Locate the cell with the specified text and output its [x, y] center coordinate. 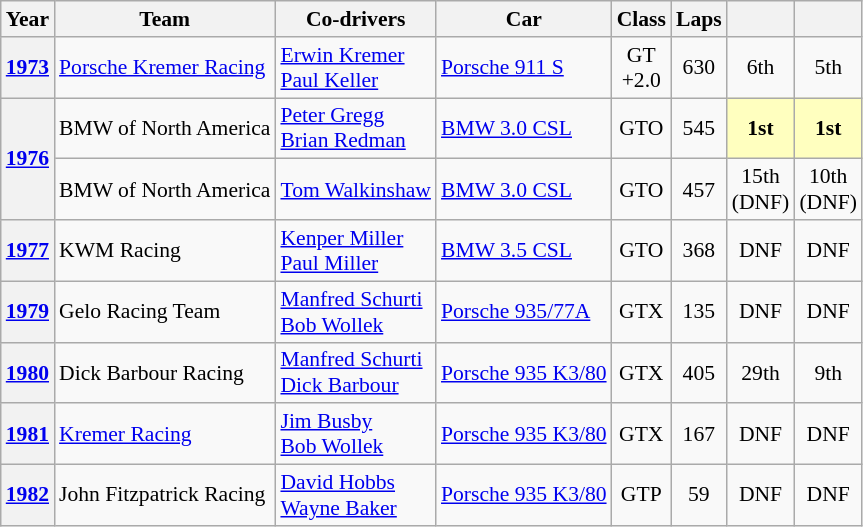
Peter Gregg Brian Redman [356, 128]
1976 [28, 159]
1977 [28, 250]
1981 [28, 434]
1980 [28, 372]
Laps [699, 19]
BMW 3.5 CSL [524, 250]
Dick Barbour Racing [164, 372]
Porsche 911 S [524, 68]
1979 [28, 312]
167 [699, 434]
GT+2.0 [642, 68]
1982 [28, 496]
457 [699, 190]
Manfred Schurti Bob Wollek [356, 312]
Porsche 935/77A [524, 312]
Jim Busby Bob Wollek [356, 434]
10th(DNF) [828, 190]
Gelo Racing Team [164, 312]
135 [699, 312]
6th [761, 68]
KWM Racing [164, 250]
Erwin Kremer Paul Keller [356, 68]
David Hobbs Wayne Baker [356, 496]
5th [828, 68]
Class [642, 19]
Team [164, 19]
630 [699, 68]
368 [699, 250]
Kenper Miller Paul Miller [356, 250]
15th(DNF) [761, 190]
405 [699, 372]
545 [699, 128]
Kremer Racing [164, 434]
Co-drivers [356, 19]
Car [524, 19]
Year [28, 19]
9th [828, 372]
John Fitzpatrick Racing [164, 496]
Manfred Schurti Dick Barbour [356, 372]
29th [761, 372]
Porsche Kremer Racing [164, 68]
GTP [642, 496]
Tom Walkinshaw [356, 190]
1973 [28, 68]
59 [699, 496]
